Return the (X, Y) coordinate for the center point of the cell that contains the specified text.  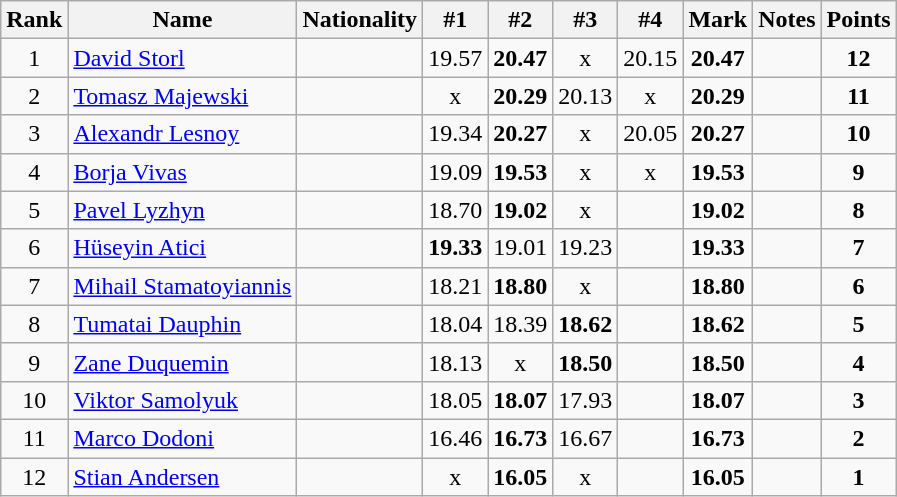
16.46 (456, 438)
17.93 (586, 400)
Pavel Lyzhyn (182, 210)
18.04 (456, 324)
Stian Andersen (182, 477)
Zane Duquemin (182, 362)
Mark (718, 20)
19.01 (520, 248)
18.21 (456, 286)
Marco Dodoni (182, 438)
16.67 (586, 438)
#3 (586, 20)
Tumatai Dauphin (182, 324)
Viktor Samolyuk (182, 400)
18.39 (520, 324)
#1 (456, 20)
Nationality (360, 20)
18.13 (456, 362)
#2 (520, 20)
Alexandr Lesnoy (182, 134)
#4 (650, 20)
Notes (787, 20)
20.15 (650, 58)
18.70 (456, 210)
20.05 (650, 134)
Points (858, 20)
19.57 (456, 58)
20.13 (586, 96)
Name (182, 20)
19.09 (456, 172)
Tomasz Majewski (182, 96)
18.05 (456, 400)
19.23 (586, 248)
19.34 (456, 134)
David Storl (182, 58)
Hüseyin Atici (182, 248)
Rank (34, 20)
Mihail Stamatoyiannis (182, 286)
Borja Vivas (182, 172)
